Provide the [X, Y] coordinate of the cell's center where the given text is located.  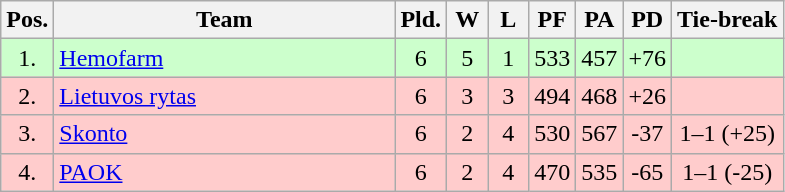
+26 [648, 96]
PD [648, 20]
1–1 (-25) [727, 172]
1. [28, 58]
Lietuvos rytas [224, 96]
470 [552, 172]
Pld. [421, 20]
Skonto [224, 134]
PF [552, 20]
-65 [648, 172]
457 [600, 58]
1 [508, 58]
494 [552, 96]
530 [552, 134]
Team [224, 20]
1–1 (+25) [727, 134]
2. [28, 96]
Pos. [28, 20]
L [508, 20]
+76 [648, 58]
4. [28, 172]
3. [28, 134]
W [468, 20]
468 [600, 96]
-37 [648, 134]
Hemofarm [224, 58]
Tie-break [727, 20]
535 [600, 172]
PAOK [224, 172]
5 [468, 58]
PA [600, 20]
567 [600, 134]
533 [552, 58]
